Capture the cell that displays the provided text and extract its [x, y] central coordinate. 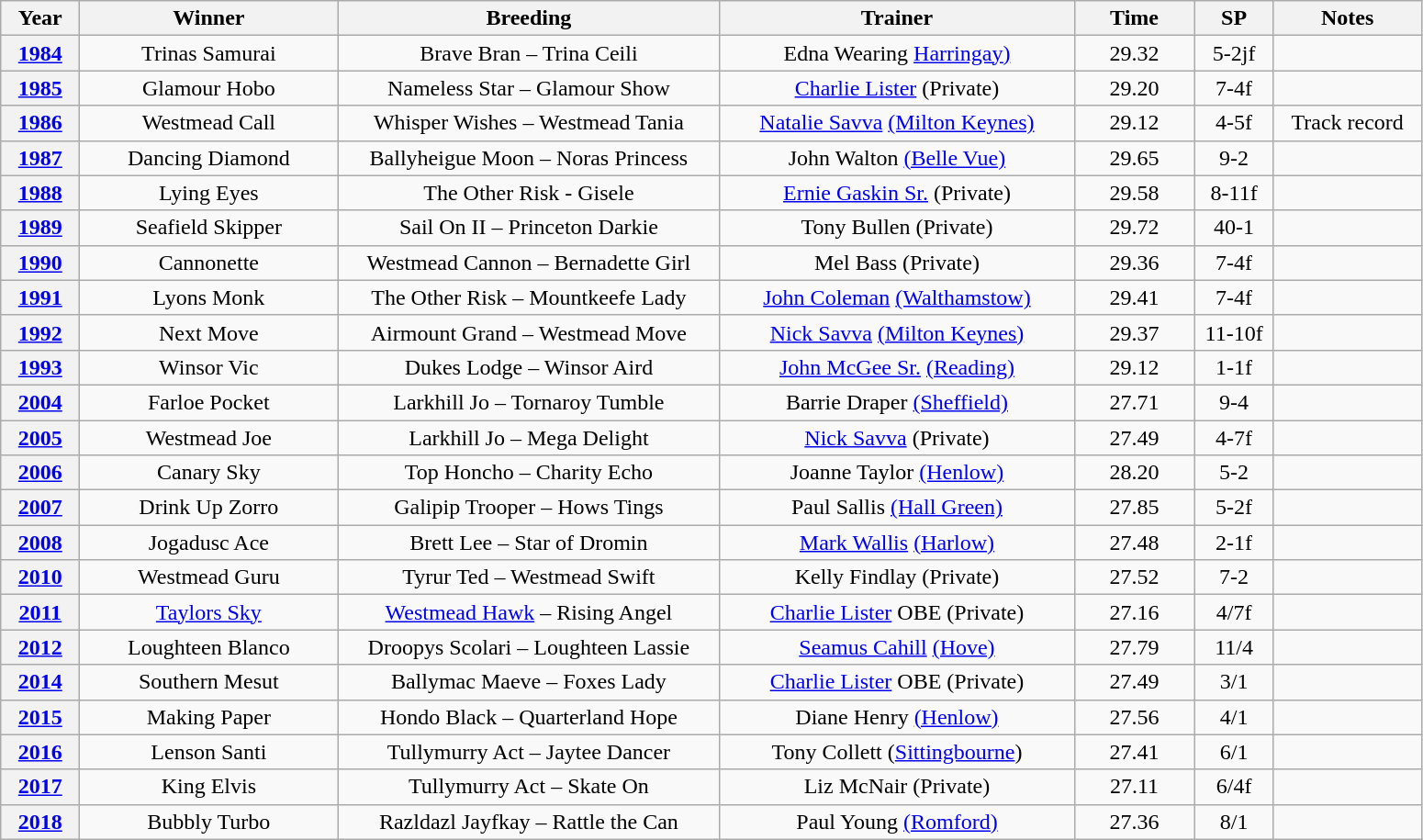
1987 [40, 158]
Mark Wallis (Harlow) [897, 543]
11/4 [1234, 647]
29.37 [1135, 332]
Canary Sky [209, 473]
Making Paper [209, 717]
Razldazl Jayfkay – Rattle the Can [529, 822]
4-5f [1234, 123]
Charlie Lister (Private) [897, 88]
29.58 [1135, 193]
5-2 [1234, 473]
40-1 [1234, 228]
Brett Lee – Star of Dromin [529, 543]
Nick Savva (Private) [897, 438]
6/1 [1234, 752]
27.56 [1135, 717]
2012 [40, 647]
2018 [40, 822]
Larkhill Jo – Tornaroy Tumble [529, 402]
27.79 [1135, 647]
1-1f [1234, 367]
Galipip Trooper – Hows Tings [529, 508]
Lyons Monk [209, 297]
Paul Young (Romford) [897, 822]
2014 [40, 682]
27.16 [1135, 612]
Seafield Skipper [209, 228]
2011 [40, 612]
Lying Eyes [209, 193]
Time [1135, 18]
Brave Bran – Trina Ceili [529, 53]
8/1 [1234, 822]
27.41 [1135, 752]
Jogadusc Ace [209, 543]
Nick Savva (Milton Keynes) [897, 332]
11-10f [1234, 332]
Westmead Guru [209, 577]
The Other Risk – Mountkeefe Lady [529, 297]
Paul Sallis (Hall Green) [897, 508]
2006 [40, 473]
6/4f [1234, 787]
29.72 [1135, 228]
29.41 [1135, 297]
Breeding [529, 18]
Farloe Pocket [209, 402]
27.71 [1135, 402]
1984 [40, 53]
Notes [1348, 18]
Mel Bass (Private) [897, 263]
2008 [40, 543]
Dukes Lodge – Winsor Aird [529, 367]
Kelly Findlay (Private) [897, 577]
2016 [40, 752]
27.48 [1135, 543]
2007 [40, 508]
John Coleman (Walthamstow) [897, 297]
4/1 [1234, 717]
Seamus Cahill (Hove) [897, 647]
1990 [40, 263]
3/1 [1234, 682]
SP [1234, 18]
7-2 [1234, 577]
29.20 [1135, 88]
1986 [40, 123]
Year [40, 18]
Hondo Black – Quarterland Hope [529, 717]
Tony Bullen (Private) [897, 228]
Loughteen Blanco [209, 647]
Winsor Vic [209, 367]
Tony Collett (Sittingbourne) [897, 752]
Larkhill Jo – Mega Delight [529, 438]
Lenson Santi [209, 752]
Bubbly Turbo [209, 822]
Westmead Cannon – Bernadette Girl [529, 263]
29.65 [1135, 158]
Liz McNair (Private) [897, 787]
1991 [40, 297]
Droopys Scolari – Loughteen Lassie [529, 647]
4/7f [1234, 612]
Sail On II – Princeton Darkie [529, 228]
2010 [40, 577]
Natalie Savva (Milton Keynes) [897, 123]
27.11 [1135, 787]
1988 [40, 193]
1989 [40, 228]
Barrie Draper (Sheffield) [897, 402]
King Elvis [209, 787]
Dancing Diamond [209, 158]
John McGee Sr. (Reading) [897, 367]
Next Move [209, 332]
Diane Henry (Henlow) [897, 717]
Airmount Grand – Westmead Move [529, 332]
28.20 [1135, 473]
Drink Up Zorro [209, 508]
Taylors Sky [209, 612]
1993 [40, 367]
Trainer [897, 18]
27.52 [1135, 577]
Glamour Hobo [209, 88]
Tullymurry Act – Jaytee Dancer [529, 752]
1985 [40, 88]
29.32 [1135, 53]
Westmead Joe [209, 438]
Top Honcho – Charity Echo [529, 473]
Nameless Star – Glamour Show [529, 88]
1992 [40, 332]
Southern Mesut [209, 682]
Edna Wearing Harringay) [897, 53]
5-2jf [1234, 53]
Westmead Hawk – Rising Angel [529, 612]
2-1f [1234, 543]
2004 [40, 402]
9-4 [1234, 402]
Whisper Wishes – Westmead Tania [529, 123]
Winner [209, 18]
8-11f [1234, 193]
Joanne Taylor (Henlow) [897, 473]
Tyrur Ted – Westmead Swift [529, 577]
9-2 [1234, 158]
Tullymurry Act – Skate On [529, 787]
2017 [40, 787]
Cannonette [209, 263]
4-7f [1234, 438]
27.36 [1135, 822]
2015 [40, 717]
Track record [1348, 123]
Westmead Call [209, 123]
29.36 [1135, 263]
2005 [40, 438]
5-2f [1234, 508]
Trinas Samurai [209, 53]
27.85 [1135, 508]
Ballymac Maeve – Foxes Lady [529, 682]
Ballyheigue Moon – Noras Princess [529, 158]
The Other Risk - Gisele [529, 193]
Ernie Gaskin Sr. (Private) [897, 193]
John Walton (Belle Vue) [897, 158]
